Output the (x, y) coordinate of the center of the cell containing the given text.  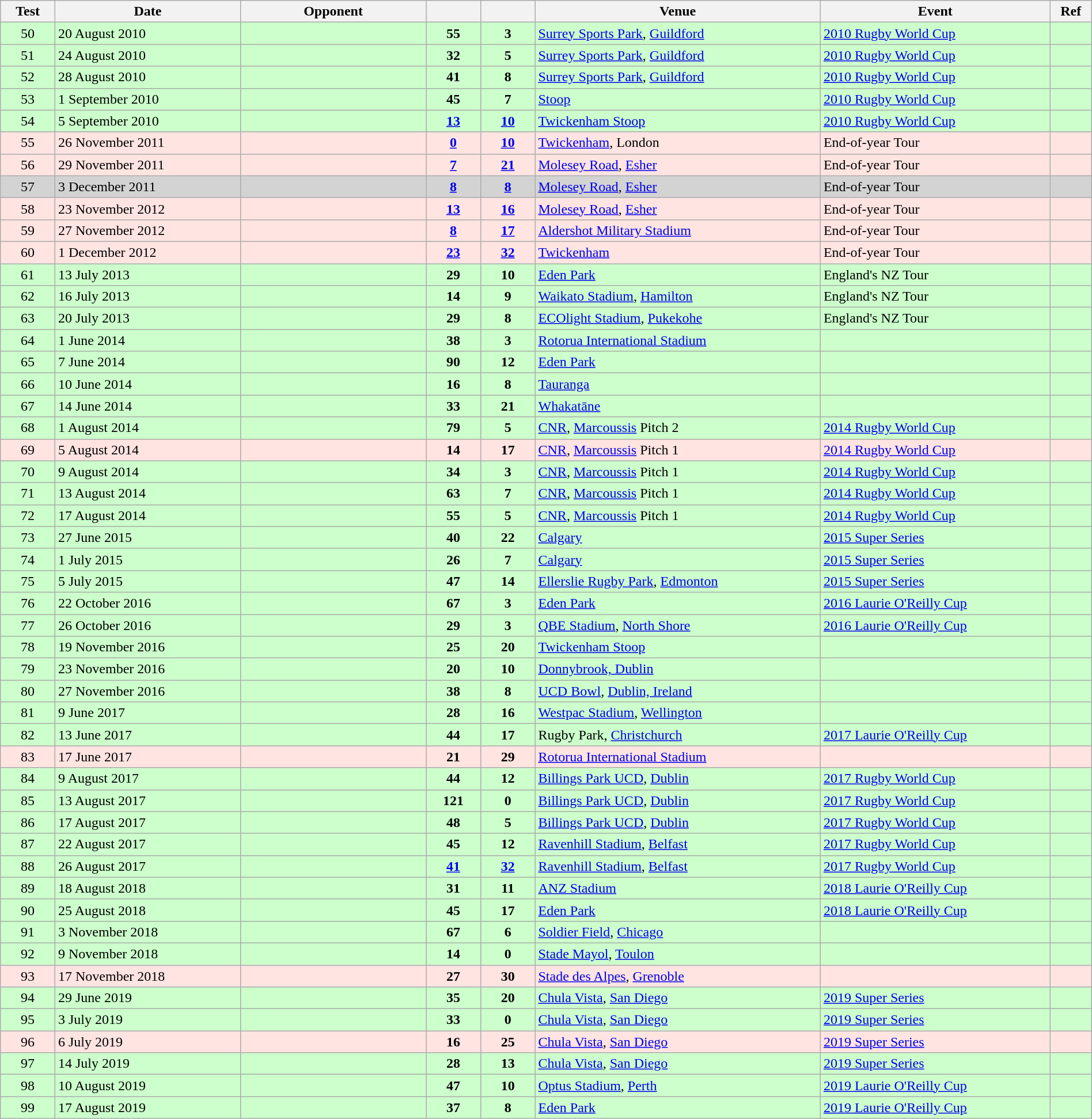
13 August 2017 (147, 801)
22 (508, 537)
1 August 2014 (147, 428)
14 June 2014 (147, 406)
92 (28, 954)
1 December 2012 (147, 252)
91 (28, 932)
9 August 2014 (147, 472)
Waikato Stadium, Hamilton (677, 297)
40 (454, 537)
58 (28, 208)
69 (28, 450)
51 (28, 55)
34 (454, 472)
26 November 2011 (147, 143)
57 (28, 187)
88 (28, 866)
Ellerslie Rugby Park, Edmonton (677, 581)
65 (28, 362)
9 August 2017 (147, 779)
3 December 2011 (147, 187)
16 July 2013 (147, 297)
26 August 2017 (147, 866)
Ref (1071, 12)
Donnybrook, Dublin (677, 669)
66 (28, 384)
28 August 2010 (147, 77)
68 (28, 428)
23 November 2012 (147, 208)
78 (28, 647)
98 (28, 1086)
56 (28, 165)
9 June 2017 (147, 713)
20 August 2010 (147, 33)
48 (454, 822)
27 (454, 976)
10 June 2014 (147, 384)
Opponent (333, 12)
Twickenham, London (677, 143)
35 (454, 998)
74 (28, 559)
1 June 2014 (147, 340)
27 November 2016 (147, 691)
17 August 2014 (147, 515)
Stade des Alpes, Grenoble (677, 976)
94 (28, 998)
Event (935, 12)
99 (28, 1107)
26 October 2016 (147, 625)
Twickenham (677, 252)
7 June 2014 (147, 362)
95 (28, 1020)
Venue (677, 12)
72 (28, 515)
89 (28, 888)
Tauranga (677, 384)
10 August 2019 (147, 1086)
13 July 2013 (147, 275)
83 (28, 757)
13 August 2014 (147, 494)
Aldershot Military Stadium (677, 230)
50 (28, 33)
59 (28, 230)
11 (508, 888)
17 August 2017 (147, 822)
9 November 2018 (147, 954)
20 July 2013 (147, 318)
75 (28, 581)
84 (28, 779)
14 July 2019 (147, 1064)
Whakatāne (677, 406)
5 September 2010 (147, 121)
22 August 2017 (147, 844)
Westpac Stadium, Wellington (677, 713)
29 November 2011 (147, 165)
CNR, Marcoussis Pitch 2 (677, 428)
13 June 2017 (147, 735)
19 November 2016 (147, 647)
80 (28, 691)
82 (28, 735)
85 (28, 801)
3 July 2019 (147, 1020)
52 (28, 77)
30 (508, 976)
81 (28, 713)
ECOlight Stadium, Pukekohe (677, 318)
Test (28, 12)
27 June 2015 (147, 537)
25 August 2018 (147, 910)
71 (28, 494)
17 August 2019 (147, 1107)
23 November 2016 (147, 669)
76 (28, 603)
60 (28, 252)
17 June 2017 (147, 757)
2017 Laurie O'Reilly Cup (935, 735)
64 (28, 340)
5 July 2015 (147, 581)
Stoop (677, 99)
1 September 2010 (147, 99)
UCD Bowl, Dublin, Ireland (677, 691)
Stade Mayol, Toulon (677, 954)
37 (454, 1107)
77 (28, 625)
QBE Stadium, North Shore (677, 625)
27 November 2012 (147, 230)
121 (454, 801)
96 (28, 1042)
Date (147, 12)
3 November 2018 (147, 932)
61 (28, 275)
ANZ Stadium (677, 888)
29 June 2019 (147, 998)
Soldier Field, Chicago (677, 932)
26 (454, 559)
54 (28, 121)
23 (454, 252)
18 August 2018 (147, 888)
6 (508, 932)
97 (28, 1064)
24 August 2010 (147, 55)
9 (508, 297)
Optus Stadium, Perth (677, 1086)
17 November 2018 (147, 976)
86 (28, 822)
6 July 2019 (147, 1042)
53 (28, 99)
31 (454, 888)
62 (28, 297)
22 October 2016 (147, 603)
73 (28, 537)
Rugby Park, Christchurch (677, 735)
87 (28, 844)
5 August 2014 (147, 450)
70 (28, 472)
1 July 2015 (147, 559)
93 (28, 976)
